Capture the cell that displays the provided text and extract its (x, y) central coordinate. 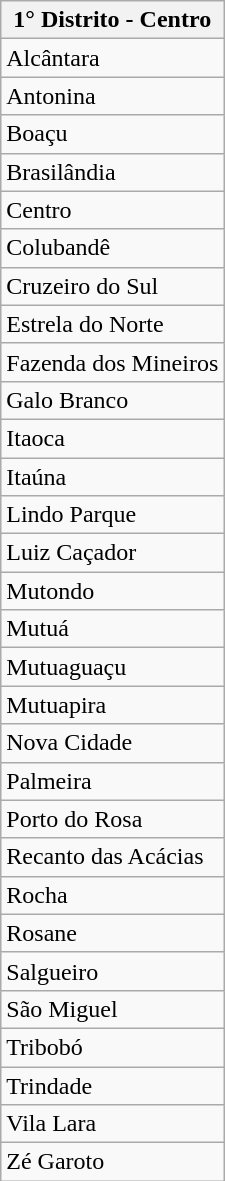
Colubandê (112, 248)
Rosane (112, 933)
Brasilândia (112, 172)
Zé Garoto (112, 1162)
Centro (112, 210)
Luiz Caçador (112, 553)
Mutuaguaçu (112, 667)
Salgueiro (112, 971)
Alcântara (112, 58)
1° Distrito - Centro (112, 20)
Rocha (112, 895)
Itaúna (112, 477)
Antonina (112, 96)
Fazenda dos Mineiros (112, 362)
Mutuapira (112, 705)
Cruzeiro do Sul (112, 286)
Itaoca (112, 438)
Nova Cidade (112, 743)
Mutondo (112, 591)
Trindade (112, 1085)
Vila Lara (112, 1124)
Boaçu (112, 134)
Mutuá (112, 629)
Tribobó (112, 1047)
Estrela do Norte (112, 324)
Lindo Parque (112, 515)
Palmeira (112, 781)
Galo Branco (112, 400)
São Miguel (112, 1009)
Recanto das Acácias (112, 857)
Porto do Rosa (112, 819)
